Return [X, Y] of the center of cell containing provided text 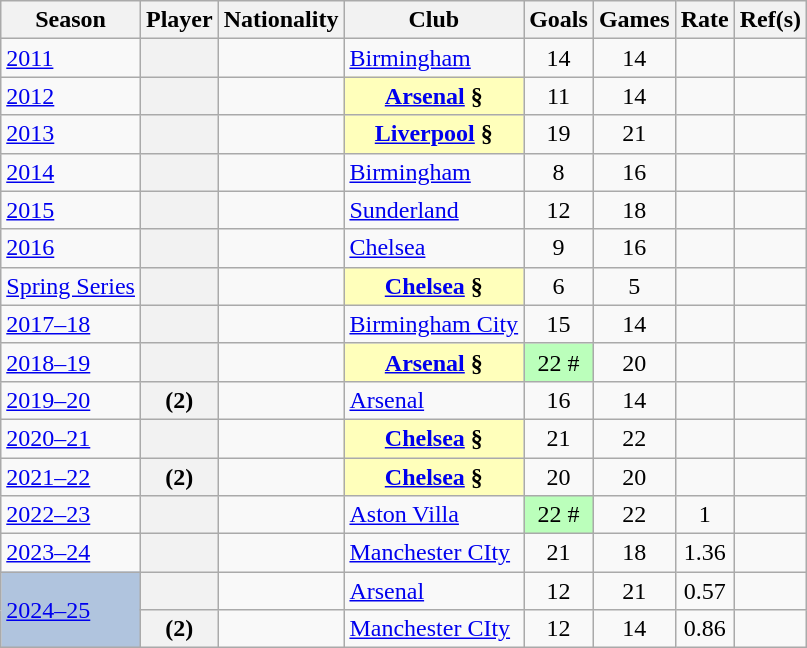
2020–21 [71, 438]
19 [559, 134]
Liverpool § [434, 134]
11 [559, 96]
0.57 [704, 591]
5 [634, 286]
2024–25 [71, 610]
Player [179, 20]
2012 [71, 96]
2023–24 [71, 553]
Ref(s) [770, 20]
Chelsea [434, 248]
Games [634, 20]
2021–22 [71, 477]
6 [559, 286]
Season [71, 20]
1 [704, 515]
2017–18 [71, 324]
9 [559, 248]
Aston Villa [434, 515]
Club [434, 20]
8 [559, 172]
2022–23 [71, 515]
Sunderland [434, 210]
2014 [71, 172]
2015 [71, 210]
Rate [704, 20]
15 [559, 324]
2011 [71, 58]
Spring Series [71, 286]
1.36 [704, 553]
2018–19 [71, 362]
2016 [71, 248]
Nationality [281, 20]
Goals [559, 20]
Birmingham City [434, 324]
0.86 [704, 629]
2019–20 [71, 400]
2013 [71, 134]
